Scan for the cell matching the given text and deliver its [X, Y] coordinate at center. 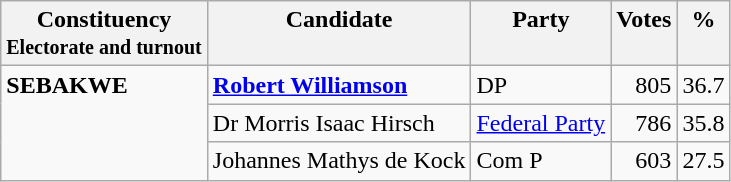
SEBAKWE [104, 123]
786 [644, 123]
36.7 [704, 85]
Dr Morris Isaac Hirsch [339, 123]
Party [541, 34]
ConstituencyElectorate and turnout [104, 34]
Votes [644, 34]
% [704, 34]
Federal Party [541, 123]
27.5 [704, 161]
Candidate [339, 34]
Johannes Mathys de Kock [339, 161]
Com P [541, 161]
603 [644, 161]
35.8 [704, 123]
DP [541, 85]
805 [644, 85]
Robert Williamson [339, 85]
